Return the [X, Y] coordinate for the center point of the cell that contains the specified text.  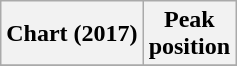
Peakposition [189, 34]
Chart (2017) [72, 34]
